Detect which cell encompasses the target text, then output its [x, y] center coordinate. 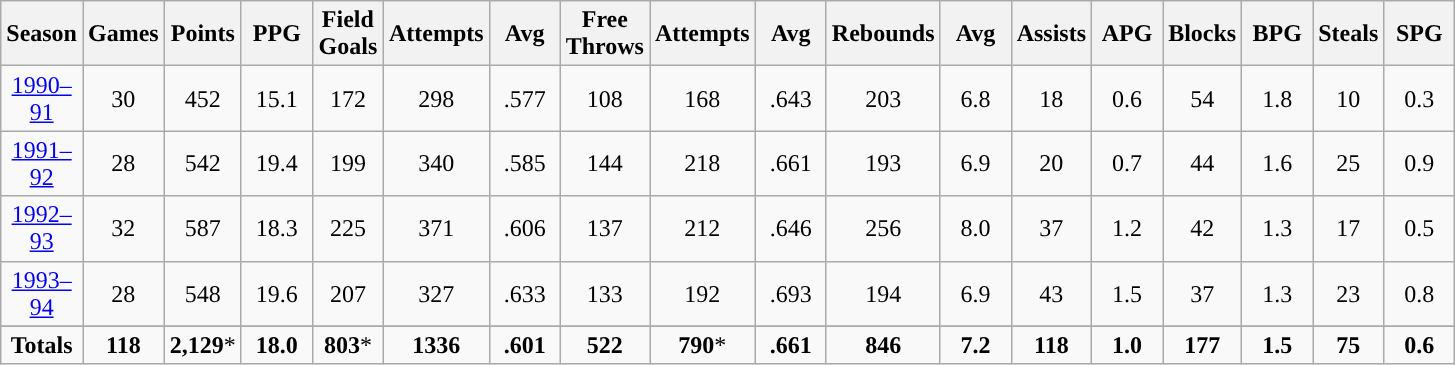
44 [1202, 164]
144 [604, 164]
168 [703, 98]
172 [348, 98]
15.1 [276, 98]
522 [604, 345]
8.0 [976, 228]
0.9 [1420, 164]
.601 [524, 345]
1992–93 [42, 228]
193 [883, 164]
212 [703, 228]
1336 [436, 345]
.633 [524, 294]
7.2 [976, 345]
Free Throws [604, 34]
.643 [790, 98]
1.2 [1128, 228]
108 [604, 98]
Steals [1348, 34]
.646 [790, 228]
1990–91 [42, 98]
0.7 [1128, 164]
203 [883, 98]
0.5 [1420, 228]
Assists [1051, 34]
19.4 [276, 164]
133 [604, 294]
192 [703, 294]
20 [1051, 164]
18 [1051, 98]
207 [348, 294]
803* [348, 345]
218 [703, 164]
1.6 [1278, 164]
1993–94 [42, 294]
Season [42, 34]
194 [883, 294]
.577 [524, 98]
790* [703, 345]
.606 [524, 228]
0.3 [1420, 98]
Rebounds [883, 34]
452 [202, 98]
1.0 [1128, 345]
137 [604, 228]
SPG [1420, 34]
APG [1128, 34]
256 [883, 228]
Blocks [1202, 34]
18.0 [276, 345]
199 [348, 164]
340 [436, 164]
548 [202, 294]
23 [1348, 294]
54 [1202, 98]
43 [1051, 294]
1.8 [1278, 98]
542 [202, 164]
Totals [42, 345]
846 [883, 345]
25 [1348, 164]
225 [348, 228]
327 [436, 294]
6.8 [976, 98]
Field Goals [348, 34]
17 [1348, 228]
.585 [524, 164]
42 [1202, 228]
30 [123, 98]
0.8 [1420, 294]
19.6 [276, 294]
PPG [276, 34]
1991–92 [42, 164]
587 [202, 228]
10 [1348, 98]
Points [202, 34]
BPG [1278, 34]
371 [436, 228]
298 [436, 98]
177 [1202, 345]
2,129* [202, 345]
18.3 [276, 228]
.693 [790, 294]
32 [123, 228]
Games [123, 34]
75 [1348, 345]
